Find where the given text appears and provide that cell's center as [X, Y] coordinate. 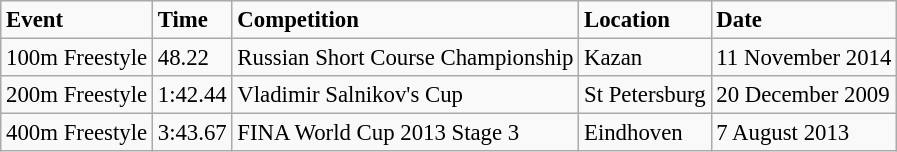
48.22 [192, 58]
400m Freestyle [77, 133]
FINA World Cup 2013 Stage 3 [406, 133]
20 December 2009 [804, 95]
100m Freestyle [77, 58]
Location [645, 20]
Kazan [645, 58]
Russian Short Course Championship [406, 58]
1:42.44 [192, 95]
Event [77, 20]
Time [192, 20]
Date [804, 20]
7 August 2013 [804, 133]
200m Freestyle [77, 95]
3:43.67 [192, 133]
St Petersburg [645, 95]
Eindhoven [645, 133]
Vladimir Salnikov's Cup [406, 95]
Competition [406, 20]
11 November 2014 [804, 58]
